Return the [X, Y] coordinate for the center point of the cell that contains the specified text.  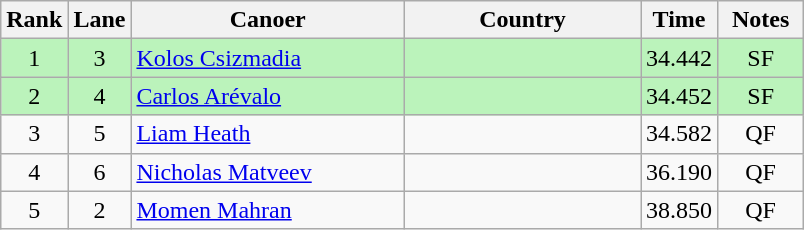
Lane [100, 20]
6 [100, 172]
34.582 [680, 134]
34.452 [680, 96]
Notes [761, 20]
Carlos Arévalo [268, 96]
Nicholas Matveev [268, 172]
Canoer [268, 20]
36.190 [680, 172]
1 [34, 58]
Rank [34, 20]
Country [522, 20]
Momen Mahran [268, 210]
38.850 [680, 210]
Time [680, 20]
Kolos Csizmadia [268, 58]
34.442 [680, 58]
Liam Heath [268, 134]
